Output the [X, Y] coordinate of the center of the cell containing the given text.  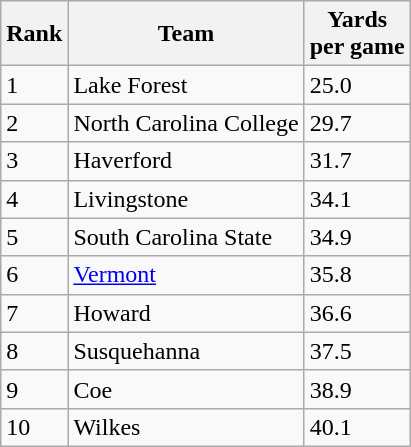
Team [186, 34]
Coe [186, 389]
Lake Forest [186, 85]
5 [34, 237]
37.5 [357, 351]
34.9 [357, 237]
29.7 [357, 123]
40.1 [357, 427]
1 [34, 85]
9 [34, 389]
10 [34, 427]
31.7 [357, 161]
South Carolina State [186, 237]
Livingstone [186, 199]
Yardsper game [357, 34]
6 [34, 275]
Vermont [186, 275]
Rank [34, 34]
35.8 [357, 275]
36.6 [357, 313]
Howard [186, 313]
Susquehanna [186, 351]
2 [34, 123]
38.9 [357, 389]
Haverford [186, 161]
Wilkes [186, 427]
8 [34, 351]
25.0 [357, 85]
34.1 [357, 199]
7 [34, 313]
North Carolina College [186, 123]
4 [34, 199]
3 [34, 161]
